Determine the (x, y) coordinate at the center of the cell enclosing the given text.  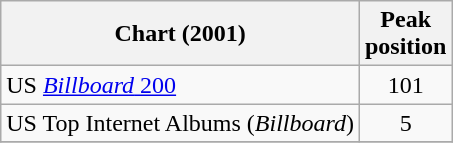
US Top Internet Albums (Billboard) (180, 123)
Peakposition (405, 34)
101 (405, 85)
Chart (2001) (180, 34)
5 (405, 123)
US Billboard 200 (180, 85)
